Pinpoint the cell where the given text exists, returning its [x, y] midpoint coordinate. 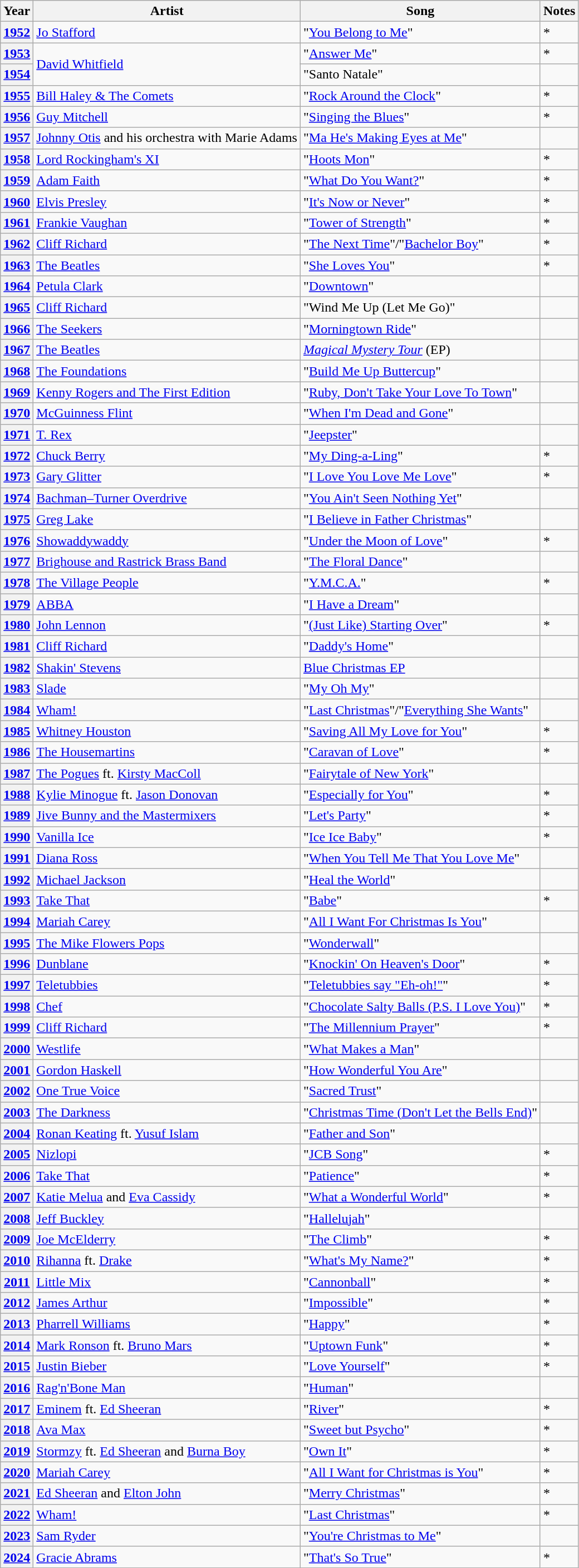
"Answer Me" [420, 53]
Year [17, 11]
1960 [17, 201]
"Under the Moon of Love" [420, 540]
"Impossible" [420, 1303]
1982 [17, 668]
1996 [17, 964]
"Father and Son" [420, 1133]
The Village People [167, 583]
Jeff Buckley [167, 1218]
2013 [17, 1324]
2022 [17, 1515]
"Tower of Strength" [420, 223]
1974 [17, 498]
"When I'm Dead and Gone" [420, 413]
1953 [17, 53]
Kenny Rogers and The First Edition [167, 392]
"That's So True" [420, 1557]
1989 [17, 816]
The Foundations [167, 371]
Diana Ross [167, 858]
"Uptown Funk" [420, 1345]
John Lennon [167, 625]
1959 [17, 180]
1952 [17, 32]
2007 [17, 1197]
"Hoots Mon" [420, 159]
2005 [17, 1155]
1965 [17, 308]
Michael Jackson [167, 879]
"Caravan of Love" [420, 752]
Magical Mystery Tour (EP) [420, 350]
2023 [17, 1536]
2002 [17, 1091]
Joe McElderry [167, 1239]
Ed Sheeran and Elton John [167, 1493]
Rag'n'Bone Man [167, 1388]
1970 [17, 413]
Notes [559, 11]
"What Makes a Man" [420, 1049]
Katie Melua and Eva Cassidy [167, 1197]
"Hallelujah" [420, 1218]
1990 [17, 837]
1963 [17, 265]
1968 [17, 371]
1983 [17, 689]
Chuck Berry [167, 456]
"Last Christmas" [420, 1515]
"Teletubbies say "Eh-oh!"" [420, 985]
2018 [17, 1430]
Dunblane [167, 964]
Greg Lake [167, 519]
"All I Want for Christmas is You" [420, 1472]
Blue Christmas EP [420, 668]
The Pogues ft. Kirsty MacColl [167, 773]
Stormzy ft. Ed Sheeran and Burna Boy [167, 1451]
"It's Now or Never" [420, 201]
1954 [17, 75]
"Own It" [420, 1451]
T. Rex [167, 435]
Bachman–Turner Overdrive [167, 498]
2011 [17, 1281]
"I Have a Dream" [420, 604]
"Patience" [420, 1176]
Ronan Keating ft. Yusuf Islam [167, 1133]
1976 [17, 540]
"Jeepster" [420, 435]
Rihanna ft. Drake [167, 1260]
The Seekers [167, 329]
1961 [17, 223]
1979 [17, 604]
"Build Me Up Buttercup" [420, 371]
1995 [17, 943]
"Singing the Blues" [420, 117]
"Cannonball" [420, 1281]
2017 [17, 1409]
Jo Stafford [167, 32]
1994 [17, 921]
Brighouse and Rastrick Brass Band [167, 561]
1997 [17, 985]
"Ice Ice Baby" [420, 837]
Little Mix [167, 1281]
Elvis Presley [167, 201]
2021 [17, 1493]
"River" [420, 1409]
"You Ain't Seen Nothing Yet" [420, 498]
"Daddy's Home" [420, 647]
"Fairytale of New York" [420, 773]
James Arthur [167, 1303]
1975 [17, 519]
1978 [17, 583]
1988 [17, 795]
2010 [17, 1260]
2016 [17, 1388]
"Chocolate Salty Balls (P.S. I Love You)" [420, 1007]
Justin Bieber [167, 1367]
David Whitfield [167, 64]
"Saving All My Love for You" [420, 731]
Chef [167, 1007]
1973 [17, 477]
1969 [17, 392]
"The Floral Dance" [420, 561]
1999 [17, 1028]
Mark Ronson ft. Bruno Mars [167, 1345]
2008 [17, 1218]
"What's My Name?" [420, 1260]
"Last Christmas"/"Everything She Wants" [420, 710]
Jive Bunny and the Mastermixers [167, 816]
Artist [167, 11]
2020 [17, 1472]
"You Belong to Me" [420, 32]
Gracie Abrams [167, 1557]
"Morningtown Ride" [420, 329]
2009 [17, 1239]
"Heal the World" [420, 879]
Whitney Houston [167, 731]
"The Climb" [420, 1239]
Adam Faith [167, 180]
Sam Ryder [167, 1536]
"What Do You Want?" [420, 180]
Showaddywaddy [167, 540]
"Sweet but Psycho" [420, 1430]
"JCB Song" [420, 1155]
1981 [17, 647]
1955 [17, 96]
The Housemartins [167, 752]
"Happy" [420, 1324]
2012 [17, 1303]
"(Just Like) Starting Over" [420, 625]
"Let's Party" [420, 816]
2004 [17, 1133]
Vanilla Ice [167, 837]
Kylie Minogue ft. Jason Donovan [167, 795]
"My Oh My" [420, 689]
1956 [17, 117]
Guy Mitchell [167, 117]
"Ruby, Don't Take Your Love To Town" [420, 392]
"Rock Around the Clock" [420, 96]
"Santo Natale" [420, 75]
The Mike Flowers Pops [167, 943]
"Y.M.C.A." [420, 583]
"Knockin' On Heaven's Door" [420, 964]
1958 [17, 159]
1966 [17, 329]
2019 [17, 1451]
"She Loves You" [420, 265]
Pharrell Williams [167, 1324]
McGuinness Flint [167, 413]
Lord Rockingham's XI [167, 159]
"Wind Me Up (Let Me Go)" [420, 308]
1971 [17, 435]
Eminem ft. Ed Sheeran [167, 1409]
1992 [17, 879]
2015 [17, 1367]
"Christmas Time (Don't Let the Bells End)" [420, 1112]
1980 [17, 625]
"I Love You Love Me Love" [420, 477]
2003 [17, 1112]
"Love Yourself" [420, 1367]
Shakin' Stevens [167, 668]
1991 [17, 858]
1987 [17, 773]
One True Voice [167, 1091]
"Babe" [420, 900]
"The Next Time"/"Bachelor Boy" [420, 244]
ABBA [167, 604]
Westlife [167, 1049]
1964 [17, 287]
"The Millennium Prayer" [420, 1028]
Gary Glitter [167, 477]
1998 [17, 1007]
2024 [17, 1557]
1957 [17, 138]
"Ma He's Making Eyes at Me" [420, 138]
2006 [17, 1176]
"My Ding-a-Ling" [420, 456]
"All I Want For Christmas Is You" [420, 921]
"How Wonderful You Are" [420, 1070]
Ava Max [167, 1430]
"You're Christmas to Me" [420, 1536]
1972 [17, 456]
"Human" [420, 1388]
Nizlopi [167, 1155]
"Especially for You" [420, 795]
The Darkness [167, 1112]
Gordon Haskell [167, 1070]
Slade [167, 689]
1962 [17, 244]
"Merry Christmas" [420, 1493]
"What a Wonderful World" [420, 1197]
"Wonderwall" [420, 943]
Petula Clark [167, 287]
"Sacred Trust" [420, 1091]
1967 [17, 350]
Frankie Vaughan [167, 223]
1986 [17, 752]
1977 [17, 561]
Teletubbies [167, 985]
2001 [17, 1070]
1993 [17, 900]
"When You Tell Me That You Love Me" [420, 858]
1985 [17, 731]
2014 [17, 1345]
2000 [17, 1049]
"Downtown" [420, 287]
"I Believe in Father Christmas" [420, 519]
Bill Haley & The Comets [167, 96]
Johnny Otis and his orchestra with Marie Adams [167, 138]
1984 [17, 710]
Song [420, 11]
